Return (x, y) of the center of cell containing provided text 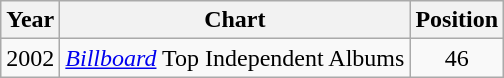
Position (457, 20)
46 (457, 58)
Year (30, 20)
Billboard Top Independent Albums (235, 58)
2002 (30, 58)
Chart (235, 20)
